Determine the (X, Y) coordinate at the center of the cell enclosing the given text.  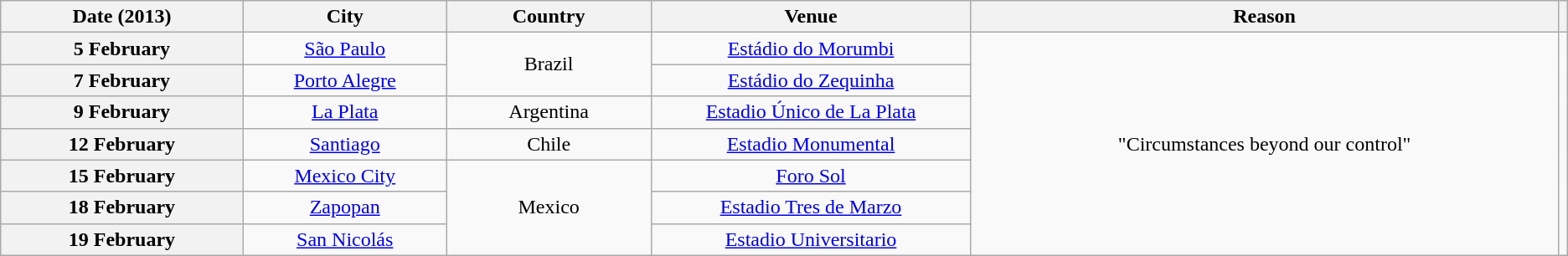
Country (549, 17)
19 February (122, 239)
5 February (122, 49)
7 February (122, 80)
Mexico (549, 207)
Venue (811, 17)
Estadio Monumental (811, 144)
18 February (122, 207)
San Nicolás (345, 239)
"Circumstances beyond our control" (1265, 144)
City (345, 17)
12 February (122, 144)
Foro Sol (811, 176)
Reason (1265, 17)
Estádio do Zequinha (811, 80)
Porto Alegre (345, 80)
Estádio do Morumbi (811, 49)
São Paulo (345, 49)
Brazil (549, 64)
Date (2013) (122, 17)
9 February (122, 112)
Estadio Universitario (811, 239)
Zapopan (345, 207)
Chile (549, 144)
15 February (122, 176)
Argentina (549, 112)
Mexico City (345, 176)
Santiago (345, 144)
Estadio Único de La Plata (811, 112)
La Plata (345, 112)
Estadio Tres de Marzo (811, 207)
